Provide the (X, Y) coordinate of the cell's center where the given text is located.  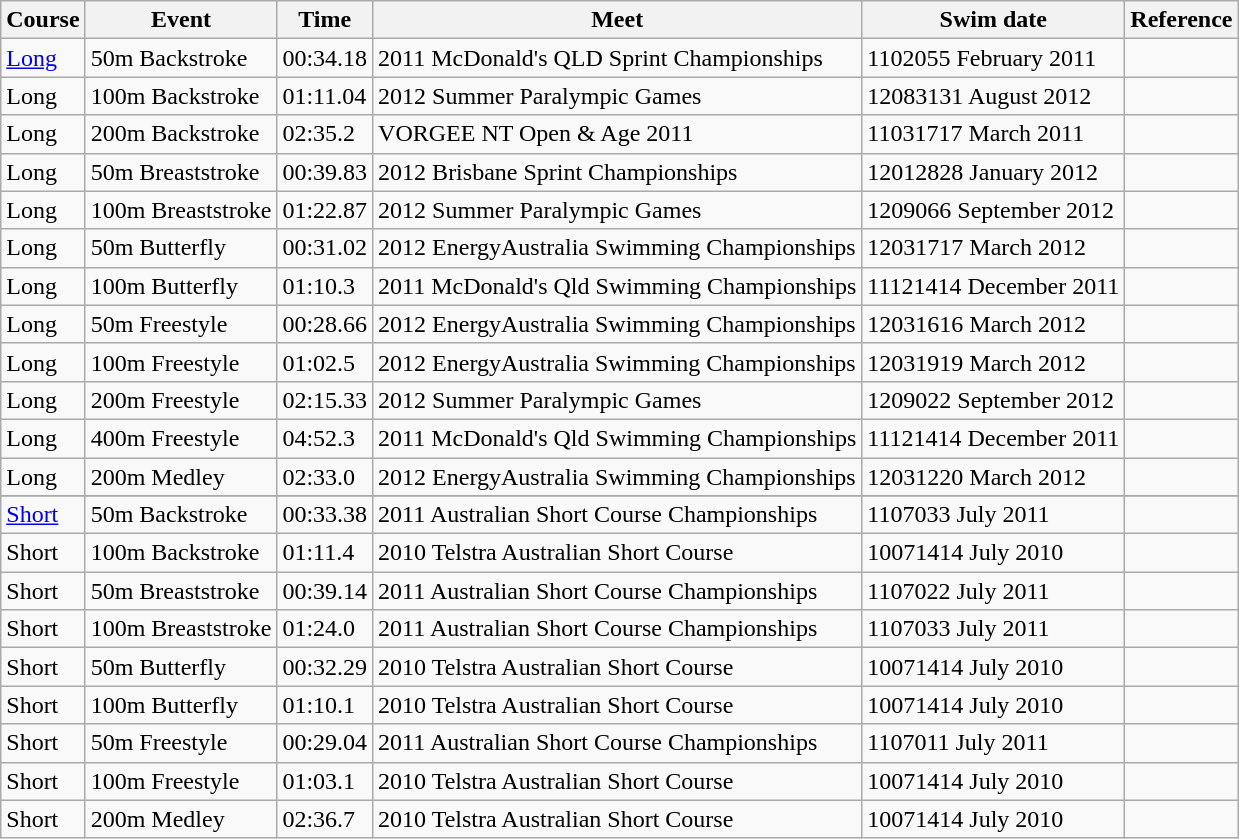
12031616 March 2012 (994, 324)
12031717 March 2012 (994, 248)
00:39.83 (325, 172)
00:28.66 (325, 324)
1209022 September 2012 (994, 400)
01:11.04 (325, 96)
11031717 March 2011 (994, 134)
00:34.18 (325, 58)
02:35.2 (325, 134)
00:31.02 (325, 248)
1107022 July 2011 (994, 591)
200m Backstroke (181, 134)
00:32.29 (325, 667)
2012 Brisbane Sprint Championships (618, 172)
01:24.0 (325, 629)
01:11.4 (325, 553)
Event (181, 20)
400m Freestyle (181, 438)
04:52.3 (325, 438)
01:02.5 (325, 362)
200m Freestyle (181, 400)
12012828 January 2012 (994, 172)
00:39.14 (325, 591)
Course (43, 20)
02:15.33 (325, 400)
Swim date (994, 20)
2011 McDonald's QLD Sprint Championships (618, 58)
Time (325, 20)
00:33.38 (325, 515)
1209066 September 2012 (994, 210)
12083131 August 2012 (994, 96)
01:22.87 (325, 210)
02:33.0 (325, 477)
1107011 July 2011 (994, 743)
12031919 March 2012 (994, 362)
00:29.04 (325, 743)
01:10.1 (325, 705)
Reference (1182, 20)
01:03.1 (325, 781)
1102055 February 2011 (994, 58)
VORGEE NT Open & Age 2011 (618, 134)
Meet (618, 20)
12031220 March 2012 (994, 477)
02:36.7 (325, 819)
01:10.3 (325, 286)
